Locate the cell with the specified text and output its (x, y) center coordinate. 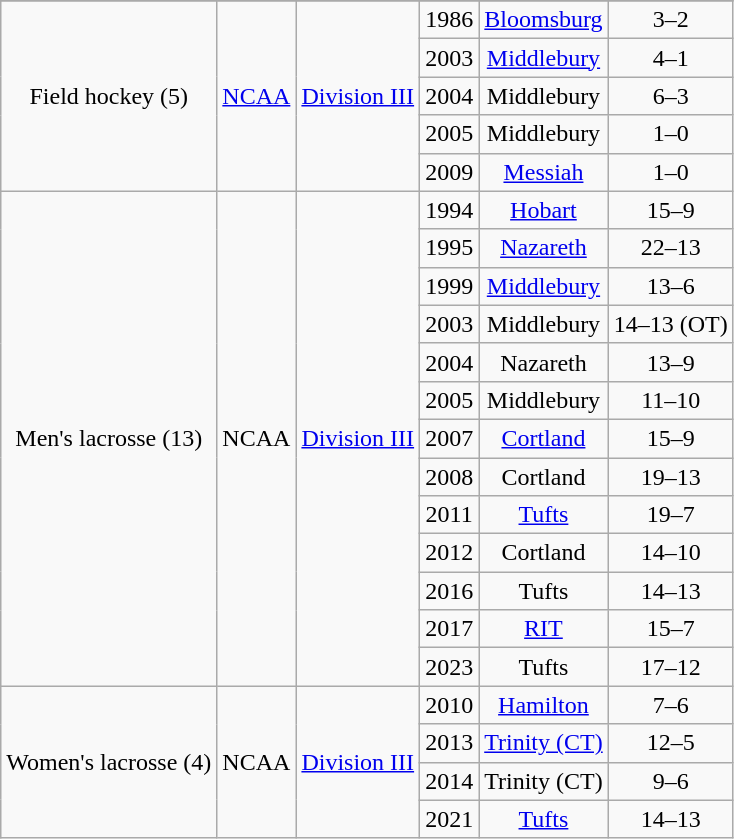
2017 (450, 629)
1999 (450, 286)
6–3 (670, 96)
2023 (450, 667)
13–9 (670, 362)
Field hockey (5) (109, 96)
11–10 (670, 400)
Messiah (544, 172)
14–13 (OT) (670, 324)
2016 (450, 591)
Men's lacrosse (13) (109, 438)
1995 (450, 248)
7–6 (670, 705)
22–13 (670, 248)
2012 (450, 553)
13–6 (670, 286)
3–2 (670, 20)
19–13 (670, 477)
4–1 (670, 58)
2007 (450, 438)
2009 (450, 172)
9–6 (670, 781)
14–10 (670, 553)
2010 (450, 705)
19–7 (670, 515)
Hobart (544, 210)
1986 (450, 20)
2013 (450, 743)
Hamilton (544, 705)
12–5 (670, 743)
2021 (450, 819)
2008 (450, 477)
2011 (450, 515)
1994 (450, 210)
Women's lacrosse (4) (109, 762)
15–7 (670, 629)
Bloomsburg (544, 20)
RIT (544, 629)
17–12 (670, 667)
2014 (450, 781)
